Locate the cell with the specified text and output its [x, y] center coordinate. 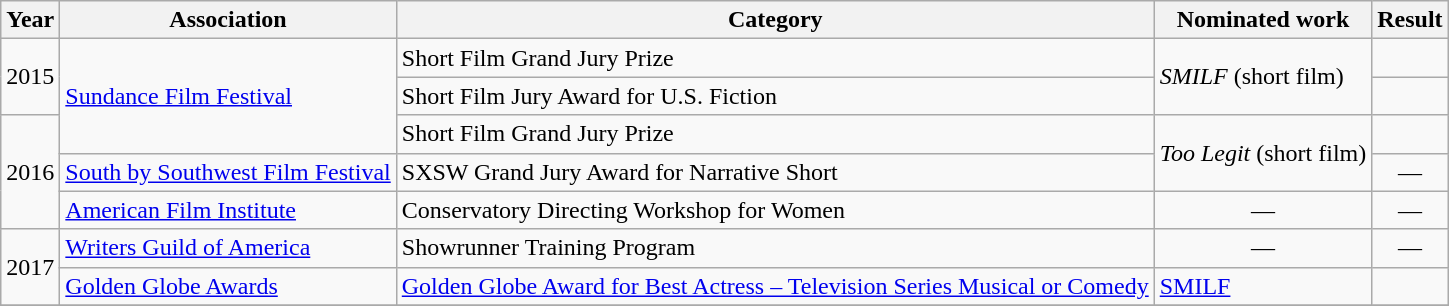
2016 [30, 172]
SXSW Grand Jury Award for Narrative Short [775, 172]
2015 [30, 77]
Category [775, 20]
Short Film Jury Award for U.S. Fiction [775, 96]
Showrunner Training Program [775, 248]
Result [1410, 20]
Nominated work [1263, 20]
Writers Guild of America [228, 248]
2017 [30, 267]
Conservatory Directing Workshop for Women [775, 210]
American Film Institute [228, 210]
Golden Globe Award for Best Actress – Television Series Musical or Comedy [775, 286]
Association [228, 20]
Golden Globe Awards [228, 286]
Sundance Film Festival [228, 96]
Too Legit (short film) [1263, 153]
Year [30, 20]
South by Southwest Film Festival [228, 172]
SMILF [1263, 286]
SMILF (short film) [1263, 77]
